Extract the [X, Y] coordinate from the center of the cell holding the provided text.  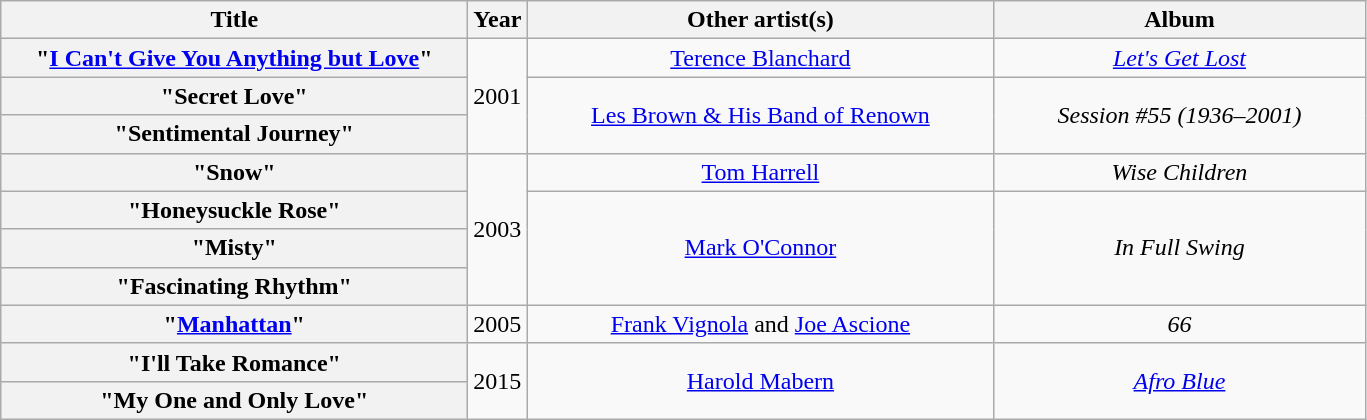
"Honeysuckle Rose" [234, 210]
"Sentimental Journey" [234, 134]
Mark O'Connor [760, 248]
Terence Blanchard [760, 58]
"I'll Take Romance" [234, 362]
"Manhattan" [234, 324]
2003 [498, 229]
Les Brown & His Band of Renown [760, 115]
"Secret Love" [234, 96]
"I Can't Give You Anything but Love" [234, 58]
"Fascinating Rhythm" [234, 286]
Album [1180, 20]
Year [498, 20]
"Snow" [234, 172]
Frank Vignola and Joe Ascione [760, 324]
Title [234, 20]
Afro Blue [1180, 381]
In Full Swing [1180, 248]
Other artist(s) [760, 20]
Tom Harrell [760, 172]
2015 [498, 381]
2005 [498, 324]
66 [1180, 324]
Let's Get Lost [1180, 58]
Harold Mabern [760, 381]
"Misty" [234, 248]
Session #55 (1936–2001) [1180, 115]
"My One and Only Love" [234, 400]
Wise Children [1180, 172]
2001 [498, 96]
